From the cell containing the given text, extract its center point as (x, y) coordinate. 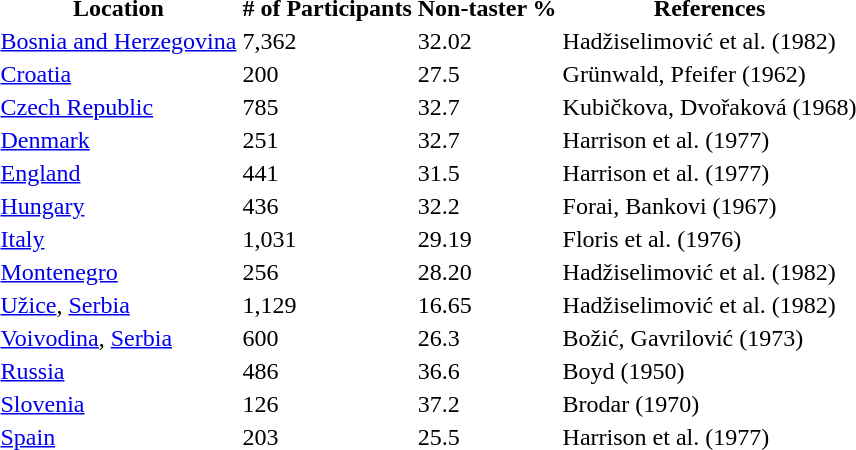
441 (327, 173)
32.2 (487, 206)
27.5 (487, 74)
37.2 (487, 404)
600 (327, 338)
36.6 (487, 371)
32.02 (487, 41)
1,031 (327, 239)
26.3 (487, 338)
436 (327, 206)
256 (327, 272)
1,129 (327, 305)
251 (327, 140)
126 (327, 404)
486 (327, 371)
200 (327, 74)
785 (327, 107)
16.65 (487, 305)
29.19 (487, 239)
28.20 (487, 272)
31.5 (487, 173)
7,362 (327, 41)
